Output the [x, y] coordinate of the center of the cell containing the given text.  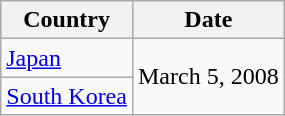
South Korea [67, 96]
Country [67, 20]
Japan [67, 58]
March 5, 2008 [208, 77]
Date [208, 20]
